Search for the cell housing the specified text and yield its [X, Y] center coordinate. 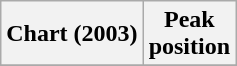
Chart (2003) [72, 34]
Peakposition [189, 34]
